Scan for the cell matching the given text and deliver its [X, Y] coordinate at center. 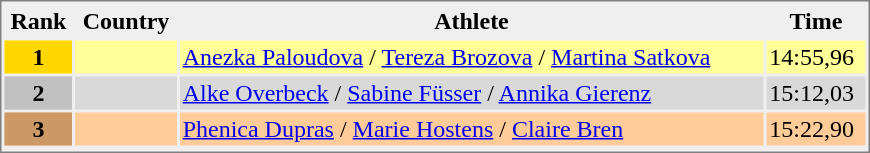
14:55,96 [816, 56]
Rank [38, 20]
2 [38, 92]
Country [126, 20]
Athlete [472, 20]
15:12,03 [816, 92]
Phenica Dupras / Marie Hostens / Claire Bren [472, 128]
15:22,90 [816, 128]
Anezka Paloudova / Tereza Brozova / Martina Satkova [472, 56]
3 [38, 128]
Alke Overbeck / Sabine Füsser / Annika Gierenz [472, 92]
Time [816, 20]
1 [38, 56]
